Return [X, Y] of the center of cell containing provided text 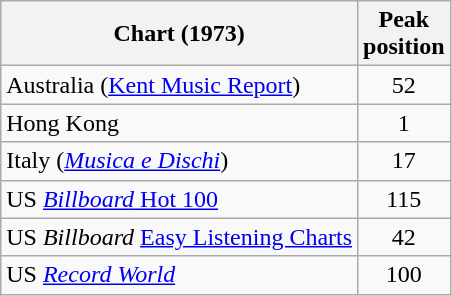
Chart (1973) [180, 34]
US Record World [180, 275]
US Billboard Hot 100 [180, 199]
100 [404, 275]
Australia (Kent Music Report) [180, 85]
17 [404, 161]
Peakposition [404, 34]
42 [404, 237]
115 [404, 199]
52 [404, 85]
Hong Kong [180, 123]
1 [404, 123]
US Billboard Easy Listening Charts [180, 237]
Italy (Musica e Dischi) [180, 161]
